From the cell containing the given text, extract its center point as (x, y) coordinate. 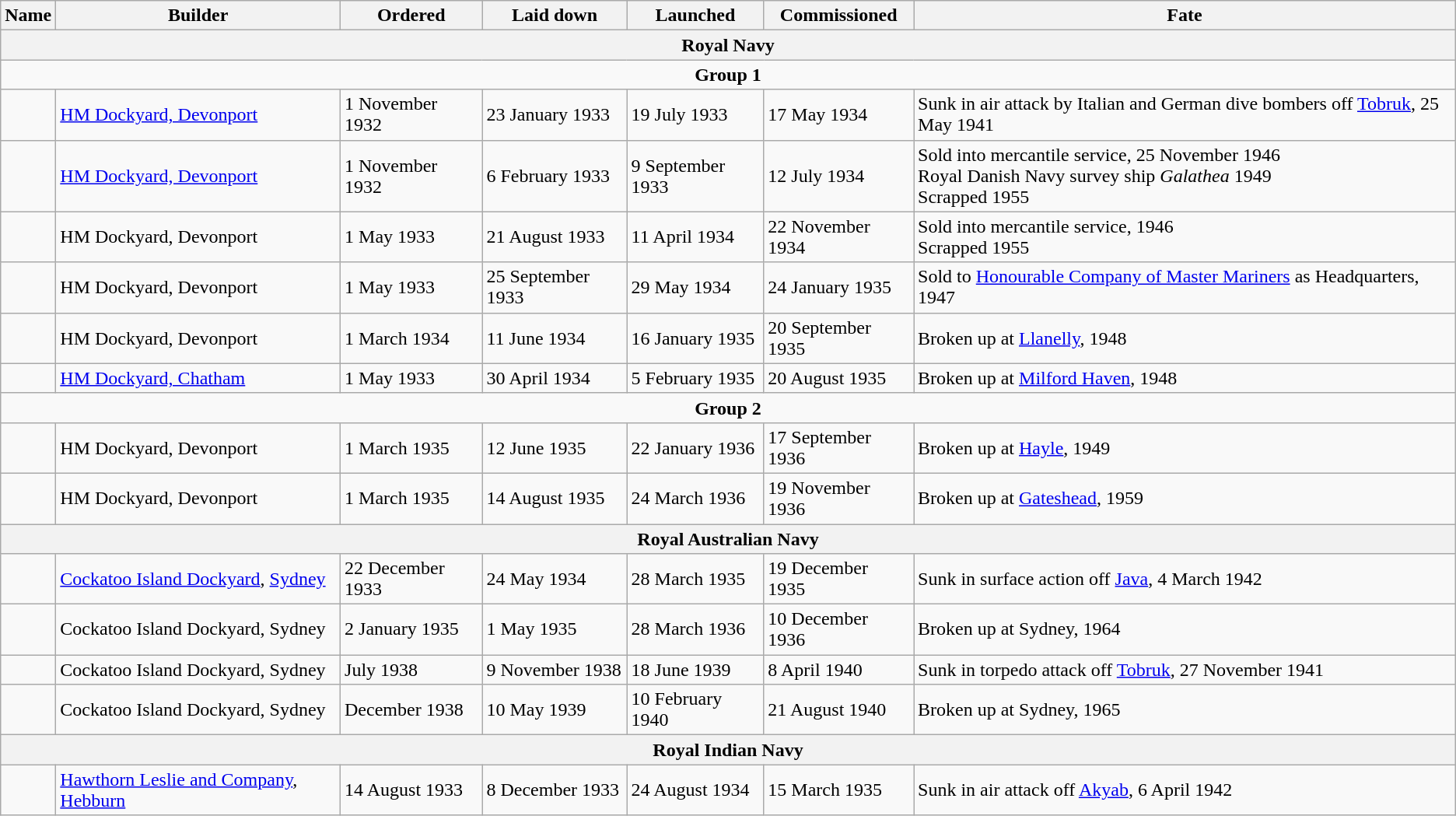
25 September 1933 (555, 288)
24 March 1936 (695, 498)
20 September 1935 (838, 338)
19 November 1936 (838, 498)
July 1938 (411, 670)
14 August 1935 (555, 498)
Royal Australian Navy (728, 539)
8 April 1940 (838, 670)
1 May 1935 (555, 630)
Royal Navy (728, 45)
Commissioned (838, 16)
19 December 1935 (838, 579)
22 November 1934 (838, 236)
Name (28, 16)
HM Dockyard, Chatham (198, 378)
18 June 1939 (695, 670)
Broken up at Hayle, 1949 (1185, 448)
Laid down (555, 16)
11 April 1934 (695, 236)
16 January 1935 (695, 338)
Launched (695, 16)
Group 2 (728, 408)
10 May 1939 (555, 709)
Sunk in air attack by Italian and German dive bombers off Tobruk, 25 May 1941 (1185, 115)
14 August 1933 (411, 790)
29 May 1934 (695, 288)
Broken up at Sydney, 1965 (1185, 709)
10 February 1940 (695, 709)
December 1938 (411, 709)
23 January 1933 (555, 115)
24 August 1934 (695, 790)
Group 1 (728, 75)
Sold to Honourable Company of Master Mariners as Headquarters, 1947 (1185, 288)
8 December 1933 (555, 790)
24 January 1935 (838, 288)
Broken up at Sydney, 1964 (1185, 630)
21 August 1940 (838, 709)
12 July 1934 (838, 176)
1 March 1934 (411, 338)
24 May 1934 (555, 579)
Sold into mercantile service, 25 November 1946Royal Danish Navy survey ship Galathea 1949Scrapped 1955 (1185, 176)
19 July 1933 (695, 115)
21 August 1933 (555, 236)
Sold into mercantile service, 1946Scrapped 1955 (1185, 236)
28 March 1936 (695, 630)
Royal Indian Navy (728, 750)
Sunk in air attack off Akyab, 6 April 1942 (1185, 790)
Broken up at Milford Haven, 1948 (1185, 378)
Sunk in torpedo attack off Tobruk, 27 November 1941 (1185, 670)
20 August 1935 (838, 378)
6 February 1933 (555, 176)
2 January 1935 (411, 630)
9 September 1933 (695, 176)
Fate (1185, 16)
Builder (198, 16)
22 December 1933 (411, 579)
Broken up at Gateshead, 1959 (1185, 498)
12 June 1935 (555, 448)
17 September 1936 (838, 448)
22 January 1936 (695, 448)
17 May 1934 (838, 115)
Ordered (411, 16)
30 April 1934 (555, 378)
Hawthorn Leslie and Company, Hebburn (198, 790)
Broken up at Llanelly, 1948 (1185, 338)
5 February 1935 (695, 378)
15 March 1935 (838, 790)
9 November 1938 (555, 670)
10 December 1936 (838, 630)
11 June 1934 (555, 338)
Sunk in surface action off Java, 4 March 1942 (1185, 579)
28 March 1935 (695, 579)
